Locate the cell with the specified text and output its (x, y) center coordinate. 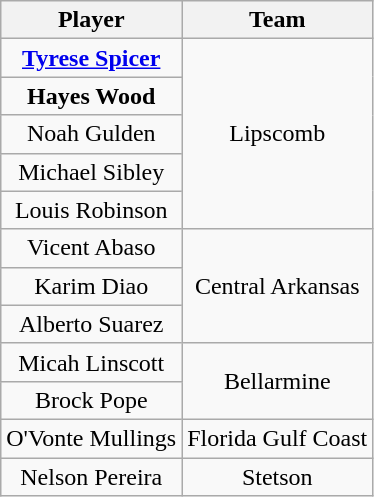
Stetson (278, 477)
Vicent Abaso (92, 248)
O'Vonte Mullings (92, 438)
Player (92, 20)
Bellarmine (278, 381)
Alberto Suarez (92, 324)
Team (278, 20)
Micah Linscott (92, 362)
Noah Gulden (92, 134)
Hayes Wood (92, 96)
Florida Gulf Coast (278, 438)
Lipscomb (278, 134)
Nelson Pereira (92, 477)
Brock Pope (92, 400)
Louis Robinson (92, 210)
Central Arkansas (278, 286)
Tyrese Spicer (92, 58)
Karim Diao (92, 286)
Michael Sibley (92, 172)
